Scan for the cell matching the given text and deliver its [X, Y] coordinate at center. 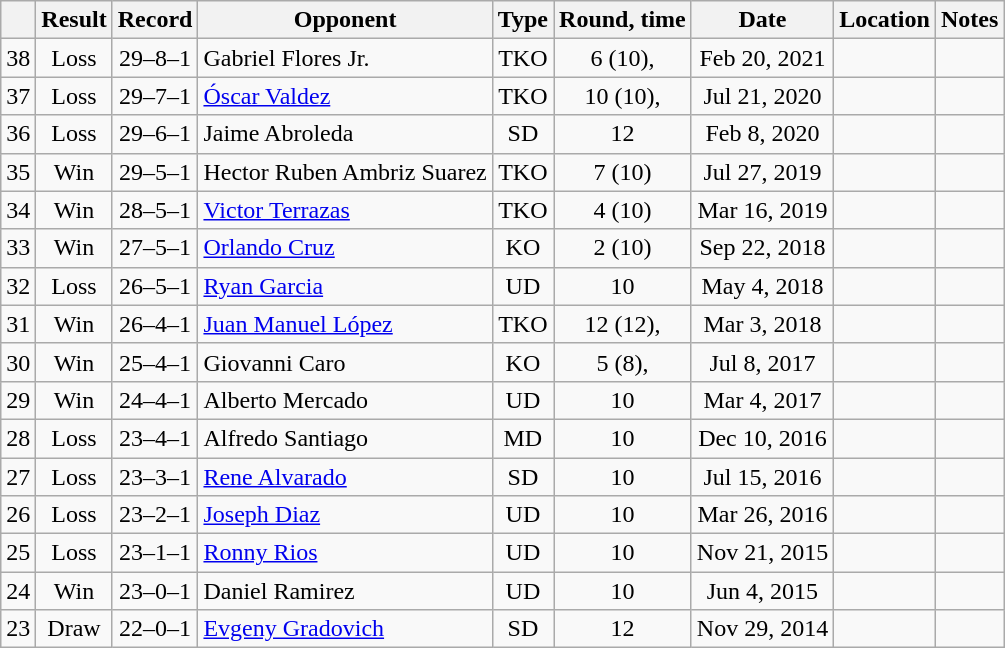
26–4–1 [155, 324]
26–5–1 [155, 286]
Opponent [345, 20]
Giovanni Caro [345, 362]
5 (8), [623, 362]
30 [18, 362]
MD [522, 438]
Result [74, 20]
2 (10) [623, 248]
Mar 26, 2016 [762, 515]
23–3–1 [155, 477]
Feb 8, 2020 [762, 134]
Mar 4, 2017 [762, 400]
31 [18, 324]
Jul 15, 2016 [762, 477]
26 [18, 515]
Ryan Garcia [345, 286]
Mar 16, 2019 [762, 210]
29–5–1 [155, 172]
Mar 3, 2018 [762, 324]
33 [18, 248]
37 [18, 96]
23–4–1 [155, 438]
Date [762, 20]
Jun 4, 2015 [762, 591]
Ronny Rios [345, 553]
Notes [969, 20]
23–2–1 [155, 515]
7 (10) [623, 172]
May 4, 2018 [762, 286]
Record [155, 20]
Nov 29, 2014 [762, 629]
25 [18, 553]
Rene Alvarado [345, 477]
Gabriel Flores Jr. [345, 58]
23–1–1 [155, 553]
Alfredo Santiago [345, 438]
Evgeny Gradovich [345, 629]
Nov 21, 2015 [762, 553]
10 (10), [623, 96]
Daniel Ramirez [345, 591]
Location [885, 20]
35 [18, 172]
Round, time [623, 20]
34 [18, 210]
Alberto Mercado [345, 400]
Draw [74, 629]
24–4–1 [155, 400]
29–7–1 [155, 96]
Jaime Abroleda [345, 134]
Juan Manuel López [345, 324]
28 [18, 438]
36 [18, 134]
Orlando Cruz [345, 248]
Jul 21, 2020 [762, 96]
Type [522, 20]
29–6–1 [155, 134]
27 [18, 477]
Joseph Diaz [345, 515]
22–0–1 [155, 629]
29–8–1 [155, 58]
6 (10), [623, 58]
29 [18, 400]
Sep 22, 2018 [762, 248]
12 (12), [623, 324]
Óscar Valdez [345, 96]
32 [18, 286]
Jul 8, 2017 [762, 362]
27–5–1 [155, 248]
Victor Terrazas [345, 210]
25–4–1 [155, 362]
4 (10) [623, 210]
24 [18, 591]
23–0–1 [155, 591]
23 [18, 629]
Dec 10, 2016 [762, 438]
38 [18, 58]
Feb 20, 2021 [762, 58]
Hector Ruben Ambriz Suarez [345, 172]
28–5–1 [155, 210]
Jul 27, 2019 [762, 172]
